Extract the (X, Y) coordinate from the center of the cell holding the provided text.  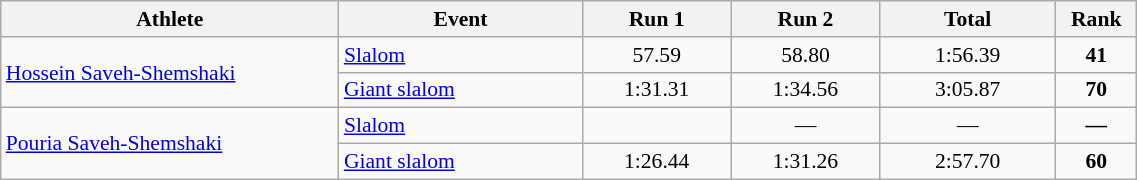
1:31.31 (656, 90)
1:56.39 (968, 55)
2:57.70 (968, 162)
Run 2 (806, 19)
Total (968, 19)
Hossein Saveh-Shemshaki (170, 72)
1:31.26 (806, 162)
Event (460, 19)
58.80 (806, 55)
3:05.87 (968, 90)
Run 1 (656, 19)
41 (1096, 55)
Rank (1096, 19)
57.59 (656, 55)
1:26.44 (656, 162)
Pouria Saveh-Shemshaki (170, 144)
1:34.56 (806, 90)
70 (1096, 90)
60 (1096, 162)
Athlete (170, 19)
